Scan for the cell matching the given text and deliver its (X, Y) coordinate at center. 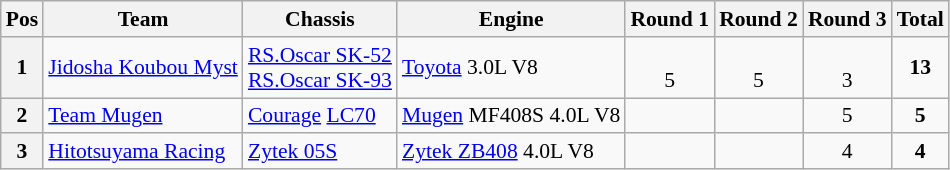
1 (22, 68)
Engine (511, 19)
Zytek ZB408 4.0L V8 (511, 152)
Round 3 (848, 19)
Hitotsuyama Racing (143, 152)
Zytek 05S (320, 152)
Total (920, 19)
Mugen MF408S 4.0L V8 (511, 116)
Team (143, 19)
Chassis (320, 19)
Courage LC70 (320, 116)
Toyota 3.0L V8 (511, 68)
Round 1 (670, 19)
2 (22, 116)
Pos (22, 19)
Round 2 (758, 19)
Team Mugen (143, 116)
Jidosha Koubou Myst (143, 68)
RS.Oscar SK-52RS.Oscar SK-93 (320, 68)
13 (920, 68)
